Detect which cell encompasses the target text, then output its (X, Y) center coordinate. 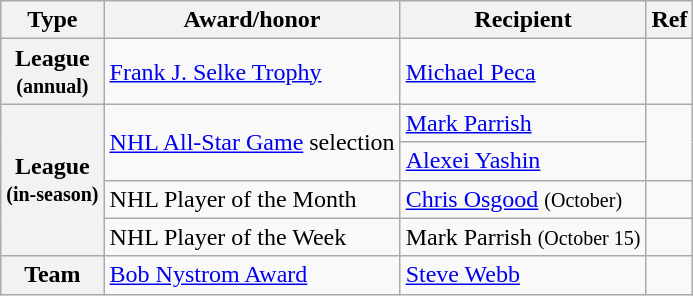
League(in-season) (52, 180)
Chris Osgood (October) (523, 199)
League(annual) (52, 72)
Frank J. Selke Trophy (252, 72)
Recipient (523, 20)
Steve Webb (523, 275)
Ref (670, 20)
Award/honor (252, 20)
NHL All-Star Game selection (252, 142)
Alexei Yashin (523, 161)
NHL Player of the Week (252, 237)
Michael Peca (523, 72)
Mark Parrish (October 15) (523, 237)
Type (52, 20)
Bob Nystrom Award (252, 275)
Team (52, 275)
NHL Player of the Month (252, 199)
Mark Parrish (523, 123)
